Extract the (X, Y) coordinate from the center of the cell holding the provided text.  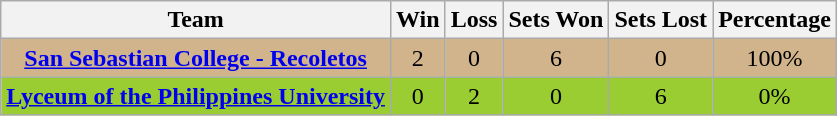
San Sebastian College - Recoletos (196, 58)
Sets Won (556, 20)
Win (418, 20)
0% (775, 96)
Loss (474, 20)
Team (196, 20)
100% (775, 58)
Lyceum of the Philippines University (196, 96)
Percentage (775, 20)
Sets Lost (661, 20)
